Determine the (X, Y) coordinate at the center of the cell enclosing the given text.  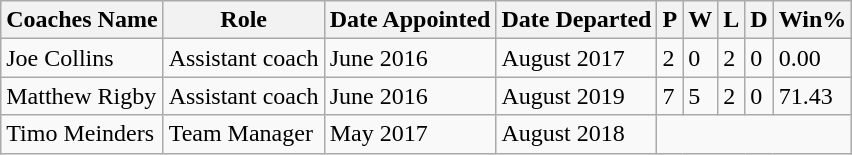
August 2018 (576, 134)
P (670, 20)
W (700, 20)
0.00 (812, 58)
L (732, 20)
Joe Collins (82, 58)
Win% (812, 20)
D (759, 20)
Team Manager (244, 134)
5 (700, 96)
71.43 (812, 96)
Matthew Rigby (82, 96)
Coaches Name (82, 20)
Date Departed (576, 20)
Role (244, 20)
May 2017 (410, 134)
August 2017 (576, 58)
7 (670, 96)
Date Appointed (410, 20)
Timo Meinders (82, 134)
August 2019 (576, 96)
